Scan for the cell matching the given text and deliver its [X, Y] coordinate at center. 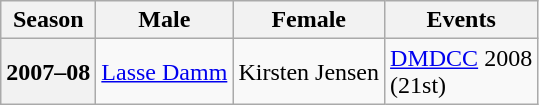
Kirsten Jensen [309, 72]
2007–08 [48, 72]
Lasse Damm [164, 72]
Season [48, 20]
DMDCC 2008 (21st) [462, 72]
Male [164, 20]
Events [462, 20]
Female [309, 20]
